Output the [x, y] coordinate of the center of the cell containing the given text.  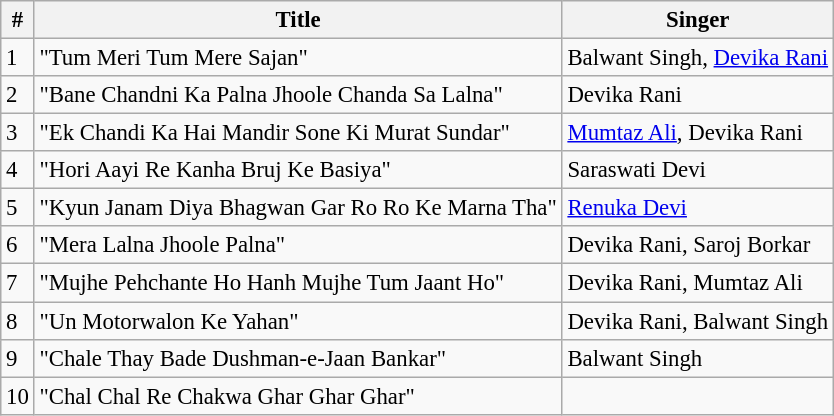
Singer [698, 20]
"Un Motorwalon Ke Yahan" [298, 321]
Balwant Singh [698, 358]
Devika Rani, Balwant Singh [698, 321]
7 [18, 283]
5 [18, 208]
Title [298, 20]
"Ek Chandi Ka Hai Mandir Sone Ki Murat Sundar" [298, 133]
3 [18, 133]
6 [18, 245]
2 [18, 95]
Mumtaz Ali, Devika Rani [698, 133]
Devika Rani [698, 95]
# [18, 20]
"Mujhe Pehchante Ho Hanh Mujhe Tum Jaant Ho" [298, 283]
Saraswati Devi [698, 170]
"Chal Chal Re Chakwa Ghar Ghar Ghar" [298, 396]
"Tum Meri Tum Mere Sajan" [298, 58]
"Hori Aayi Re Kanha Bruj Ke Basiya" [298, 170]
Devika Rani, Saroj Borkar [698, 245]
8 [18, 321]
"Bane Chandni Ka Palna Jhoole Chanda Sa Lalna" [298, 95]
Balwant Singh, Devika Rani [698, 58]
"Chale Thay Bade Dushman-e-Jaan Bankar" [298, 358]
4 [18, 170]
Devika Rani, Mumtaz Ali [698, 283]
"Kyun Janam Diya Bhagwan Gar Ro Ro Ke Marna Tha" [298, 208]
1 [18, 58]
"Mera Lalna Jhoole Palna" [298, 245]
9 [18, 358]
Renuka Devi [698, 208]
10 [18, 396]
